Identify which cell holds the provided text, then report its [x, y] central coordinate. 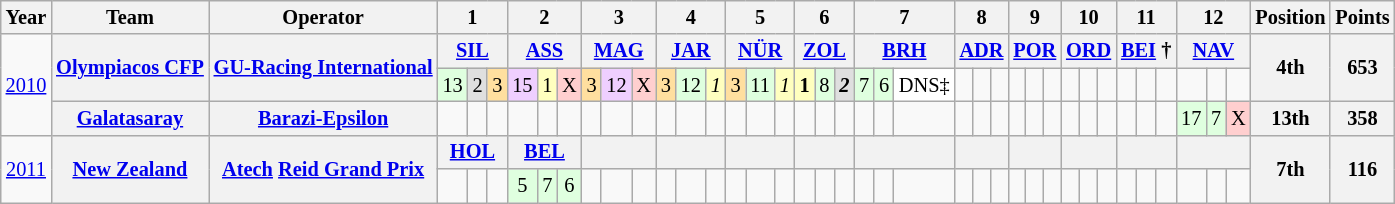
MAG [619, 51]
Olympiacos CFP [130, 68]
653 [1362, 68]
BRH [904, 51]
BEI † [1146, 51]
17 [1191, 118]
Points [1362, 17]
New Zealand [130, 168]
Galatasaray [130, 118]
Team [130, 17]
ADR [982, 51]
Operator [324, 17]
SIL [473, 51]
Atech Reid Grand Prix [324, 168]
4th [1291, 68]
9 [1034, 17]
NAV [1213, 51]
Year [26, 17]
15 [522, 85]
358 [1362, 118]
10 [1088, 17]
2010 [26, 84]
HOL [473, 152]
NÜR [760, 51]
POR [1034, 51]
2011 [26, 168]
GU-Racing International [324, 68]
JAR [691, 51]
116 [1362, 168]
13th [1291, 118]
7th [1291, 168]
Position [1291, 17]
13 [453, 85]
4 [691, 17]
DNS‡ [924, 85]
ZOL [825, 51]
Barazi-Epsilon [324, 118]
BEL [544, 152]
ASS [544, 51]
ORD [1088, 51]
